Scan for the cell matching the given text and deliver its (X, Y) coordinate at center. 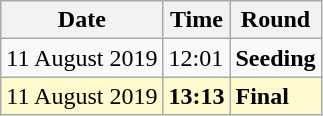
Round (276, 20)
Final (276, 96)
13:13 (196, 96)
Seeding (276, 58)
Date (82, 20)
12:01 (196, 58)
Time (196, 20)
